Identify which cell holds the provided text, then report its [x, y] central coordinate. 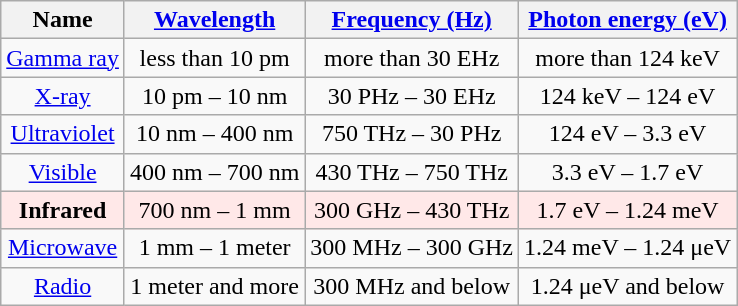
X-ray [63, 96]
750 THz – 30 PHz [412, 134]
300 GHz – 430 THz [412, 210]
10 nm – 400 nm [214, 134]
30 PHz – 30 EHz [412, 96]
more than 30 EHz [412, 58]
430 THz – 750 THz [412, 172]
less than 10 pm [214, 58]
300 MHz – 300 GHz [412, 248]
1.24 μeV and below [628, 286]
700 nm – 1 mm [214, 210]
3.3 eV – 1.7 eV [628, 172]
Visible [63, 172]
1 mm – 1 meter [214, 248]
1 meter and more [214, 286]
more than 124 keV [628, 58]
300 MHz and below [412, 286]
Name [63, 20]
Wavelength [214, 20]
Ultraviolet [63, 134]
Radio [63, 286]
Frequency (Hz) [412, 20]
Infrared [63, 210]
10 pm – 10 nm [214, 96]
Gamma ray [63, 58]
Photon energy (eV) [628, 20]
Microwave [63, 248]
1.7 eV – 1.24 meV [628, 210]
1.24 meV – 1.24 μeV [628, 248]
124 keV – 124 eV [628, 96]
124 eV – 3.3 eV [628, 134]
400 nm – 700 nm [214, 172]
